Pinpoint the cell where the given text exists, returning its (x, y) midpoint coordinate. 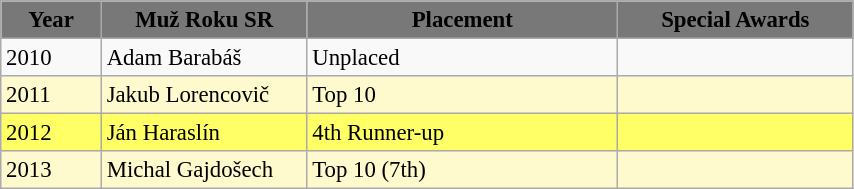
Special Awards (736, 20)
Placement (462, 20)
Jakub Lorencovič (204, 95)
Top 10 (7th) (462, 170)
Year (52, 20)
Michal Gajdošech (204, 170)
Top 10 (462, 95)
2012 (52, 133)
2011 (52, 95)
Ján Haraslín (204, 133)
2010 (52, 58)
Unplaced (462, 58)
4th Runner-up (462, 133)
2013 (52, 170)
Adam Barabáš (204, 58)
Muž Roku SR (204, 20)
